Determine the (X, Y) coordinate at the center of the cell enclosing the given text.  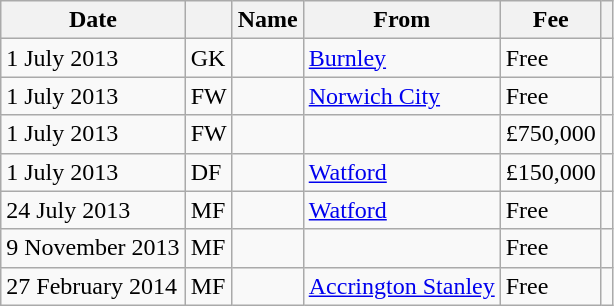
9 November 2013 (93, 248)
27 February 2014 (93, 286)
£150,000 (550, 172)
Norwich City (402, 96)
24 July 2013 (93, 210)
Burnley (402, 58)
Accrington Stanley (402, 286)
GK (208, 58)
£750,000 (550, 134)
Fee (550, 20)
Date (93, 20)
Name (268, 20)
DF (208, 172)
From (402, 20)
